Return (X, Y) of the center of cell containing provided text 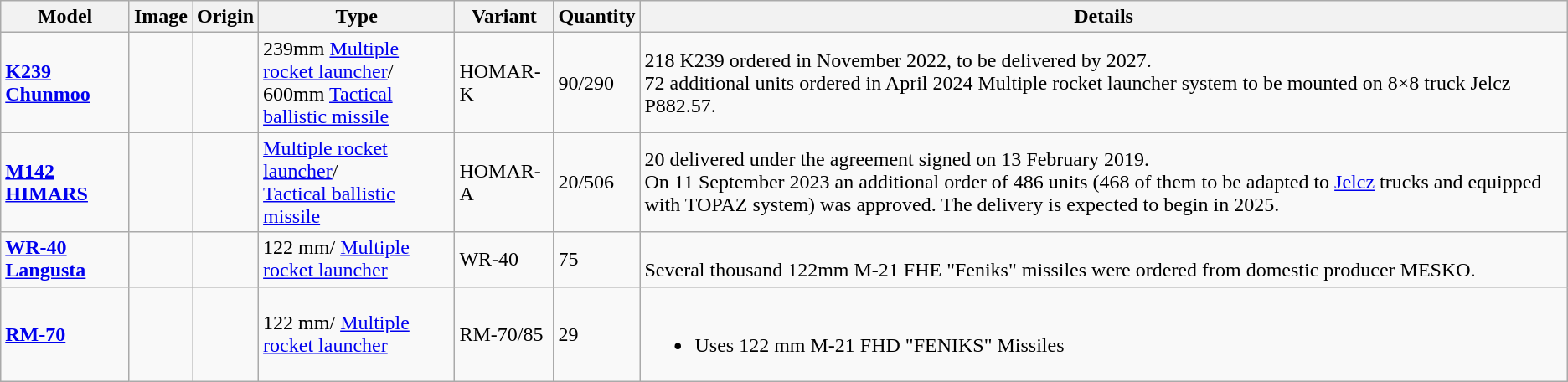
Details (1104, 17)
WR-40 Langusta (65, 260)
RM-70 (65, 333)
Model (65, 17)
Image (161, 17)
Type (357, 17)
90/290 (596, 82)
Quantity (596, 17)
M142 HIMARS (65, 183)
Origin (226, 17)
239mm Multiple rocket launcher/600mm Tactical ballistic missile (357, 82)
RM-70/85 (504, 333)
WR-40 (504, 260)
Multiple rocket launcher/Tactical ballistic missile (357, 183)
Several thousand 122mm M-21 FHE "Feniks" missiles were ordered from domestic producer MESKO. (1104, 260)
Uses 122 mm M-21 FHD "FENIKS" Missiles (1104, 333)
HOMAR-K (504, 82)
20/506 (596, 183)
K239 Chunmoo (65, 82)
75 (596, 260)
29 (596, 333)
HOMAR-A (504, 183)
Variant (504, 17)
